Find where the given text appears and provide that cell's center as [X, Y] coordinate. 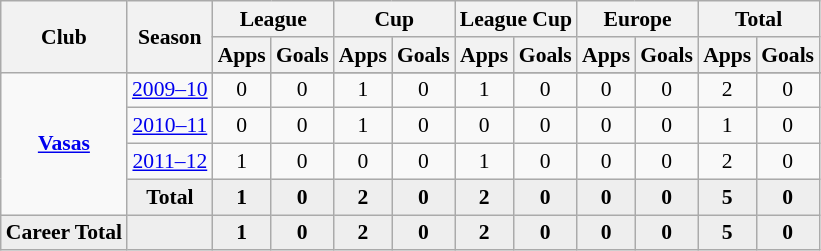
Club [64, 36]
Vasas [64, 143]
Cup [394, 19]
2010–11 [170, 126]
Season [170, 36]
2011–12 [170, 162]
League Cup [516, 19]
2009–10 [170, 90]
Career Total [64, 233]
League [274, 19]
Europe [638, 19]
